Search for the cell housing the specified text and yield its (X, Y) center coordinate. 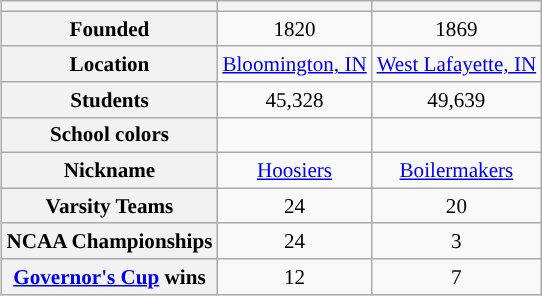
Hoosiers (294, 170)
20 (456, 206)
Boilermakers (456, 170)
Location (110, 64)
Varsity Teams (110, 206)
45,328 (294, 100)
West Lafayette, IN (456, 64)
3 (456, 240)
49,639 (456, 100)
1869 (456, 28)
Nickname (110, 170)
NCAA Championships (110, 240)
Bloomington, IN (294, 64)
1820 (294, 28)
Governor's Cup wins (110, 276)
12 (294, 276)
7 (456, 276)
Founded (110, 28)
Students (110, 100)
School colors (110, 134)
